Provide the [X, Y] coordinate of the cell's center where the given text is located.  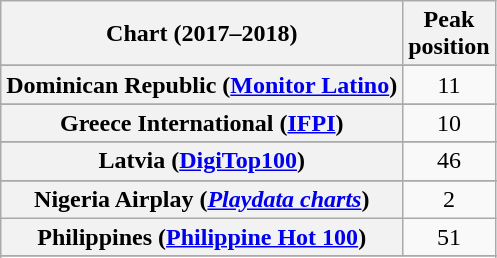
Peak position [449, 34]
Latvia (DigiTop100) [202, 161]
46 [449, 161]
Greece International (IFPI) [202, 123]
10 [449, 123]
Chart (2017–2018) [202, 34]
51 [449, 237]
2 [449, 199]
Dominican Republic (Monitor Latino) [202, 85]
Nigeria Airplay (Playdata charts) [202, 199]
11 [449, 85]
Philippines (Philippine Hot 100) [202, 237]
